Return [X, Y] of the center of cell containing provided text 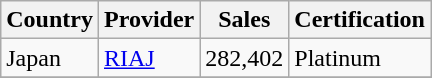
Platinum [360, 58]
Sales [244, 20]
Certification [360, 20]
Country [50, 20]
282,402 [244, 58]
RIAJ [148, 58]
Provider [148, 20]
Japan [50, 58]
